Capture the cell that displays the provided text and extract its [X, Y] central coordinate. 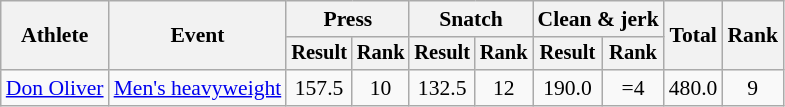
9 [752, 88]
Press [348, 19]
480.0 [694, 88]
Snatch [470, 19]
190.0 [568, 88]
Total [694, 36]
12 [504, 88]
Athlete [55, 36]
Event [198, 36]
Men's heavyweight [198, 88]
132.5 [442, 88]
=4 [632, 88]
157.5 [319, 88]
Don Oliver [55, 88]
Clean & jerk [598, 19]
10 [381, 88]
